Scan for the cell matching the given text and deliver its (x, y) coordinate at center. 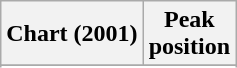
Peak position (189, 34)
Chart (2001) (72, 34)
